Scan for the cell matching the given text and deliver its [X, Y] coordinate at center. 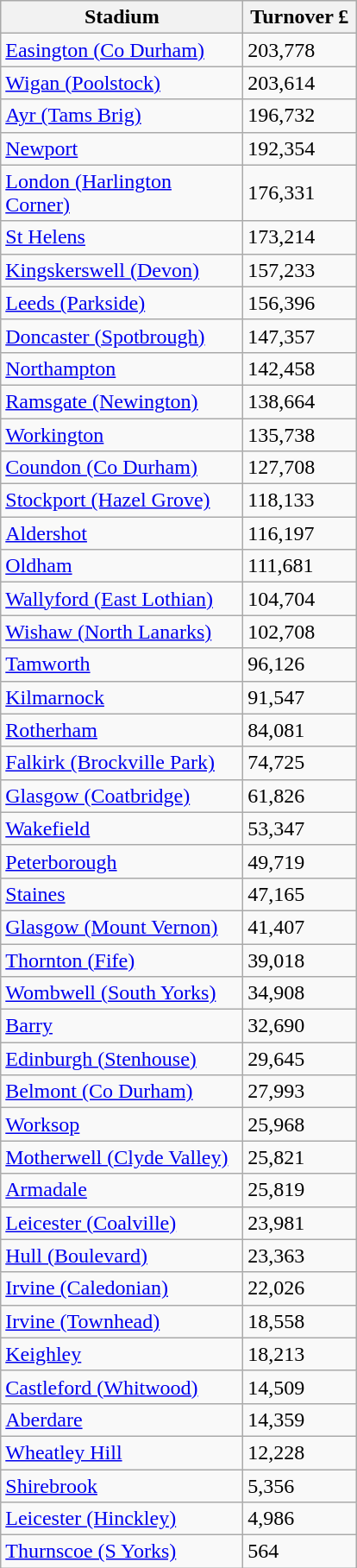
91,547 [300, 697]
Leeds (Parkside) [122, 303]
Wombwell (South Yorks) [122, 993]
203,614 [300, 83]
25,821 [300, 1157]
74,725 [300, 763]
Wakefield [122, 828]
49,719 [300, 861]
Hull (Boulevard) [122, 1256]
St Helens [122, 237]
14,359 [300, 1420]
Edinburgh (Stenhouse) [122, 1059]
127,708 [300, 468]
Turnover £ [300, 17]
Northampton [122, 368]
Kingskerswell (Devon) [122, 270]
Stadium [122, 17]
29,645 [300, 1059]
Belmont (Co Durham) [122, 1092]
61,826 [300, 796]
18,558 [300, 1321]
196,732 [300, 116]
84,081 [300, 730]
118,133 [300, 501]
Coundon (Co Durham) [122, 468]
Worksop [122, 1124]
Newport [122, 148]
192,354 [300, 148]
Doncaster (Spotbrough) [122, 336]
116,197 [300, 533]
Irvine (Caledonian) [122, 1288]
32,690 [300, 1026]
23,981 [300, 1223]
96,126 [300, 664]
Staines [122, 894]
Leicester (Hinckley) [122, 1519]
147,357 [300, 336]
111,681 [300, 566]
Wallyford (East Lothian) [122, 599]
Ramsgate (Newington) [122, 401]
Castleford (Whitwood) [122, 1387]
Falkirk (Brockville Park) [122, 763]
25,968 [300, 1124]
157,233 [300, 270]
Barry [122, 1026]
Glasgow (Mount Vernon) [122, 927]
18,213 [300, 1354]
25,819 [300, 1190]
Aldershot [122, 533]
Glasgow (Coatbridge) [122, 796]
12,228 [300, 1452]
135,738 [300, 434]
22,026 [300, 1288]
53,347 [300, 828]
156,396 [300, 303]
142,458 [300, 368]
Wishaw (North Lanarks) [122, 632]
Thornton (Fife) [122, 960]
Wigan (Poolstock) [122, 83]
138,664 [300, 401]
Thurnscoe (S Yorks) [122, 1552]
176,331 [300, 193]
Rotherham [122, 730]
102,708 [300, 632]
Peterborough [122, 861]
14,509 [300, 1387]
Easington (Co Durham) [122, 50]
Motherwell (Clyde Valley) [122, 1157]
Ayr (Tams Brig) [122, 116]
27,993 [300, 1092]
Keighley [122, 1354]
203,778 [300, 50]
4,986 [300, 1519]
Stockport (Hazel Grove) [122, 501]
41,407 [300, 927]
Tamworth [122, 664]
23,363 [300, 1256]
Kilmarnock [122, 697]
Oldham [122, 566]
London (Harlington Corner) [122, 193]
Irvine (Townhead) [122, 1321]
34,908 [300, 993]
Wheatley Hill [122, 1452]
39,018 [300, 960]
Aberdare [122, 1420]
104,704 [300, 599]
Shirebrook [122, 1485]
5,356 [300, 1485]
Workington [122, 434]
564 [300, 1552]
173,214 [300, 237]
Armadale [122, 1190]
Leicester (Coalville) [122, 1223]
47,165 [300, 894]
